Pinpoint the cell where the given text exists, returning its [x, y] midpoint coordinate. 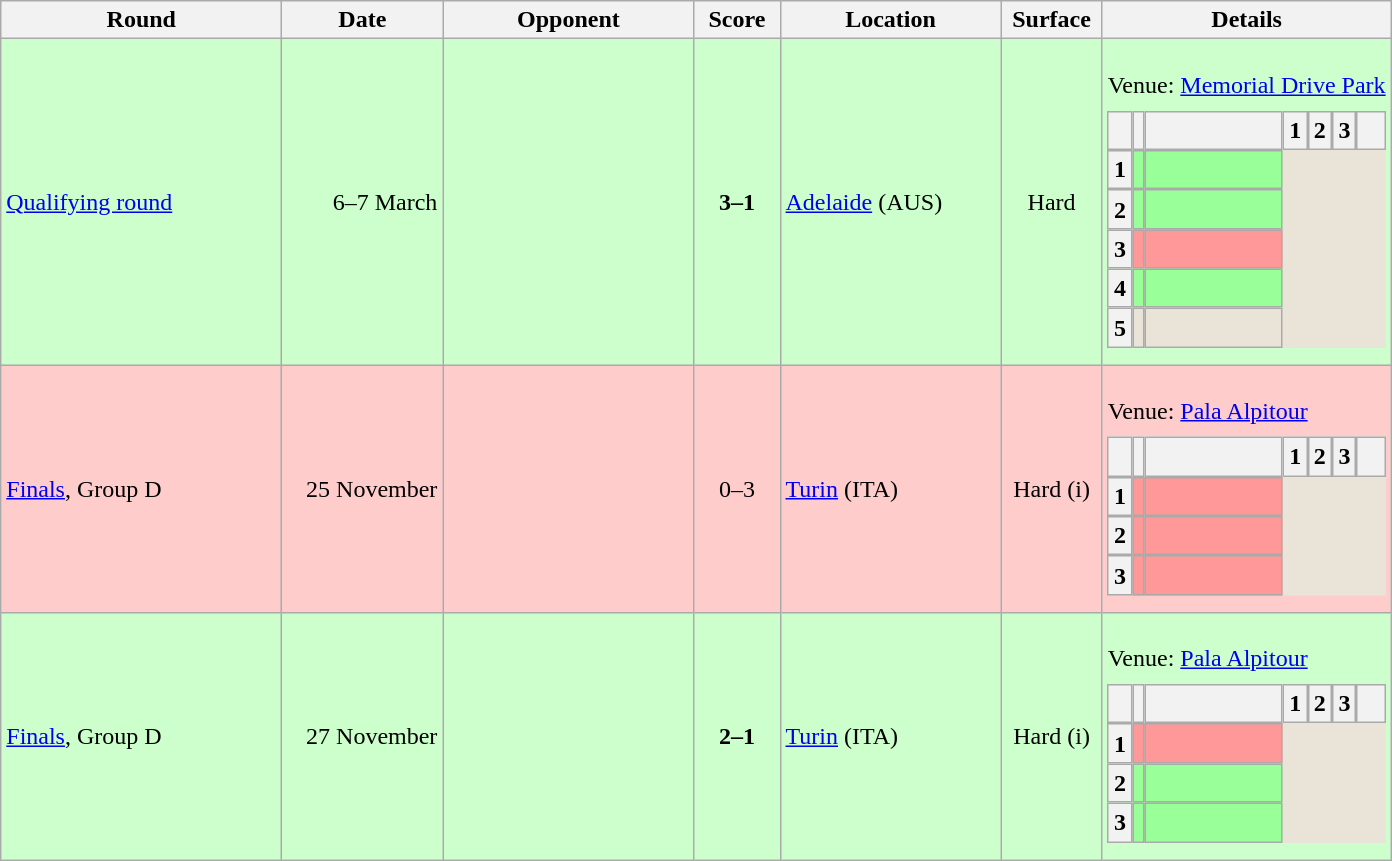
Surface [1052, 20]
Score [737, 20]
Venue: Memorial Drive Park 1 2 3 1 2 3 4 5 [1246, 202]
3–1 [737, 202]
Details [1246, 20]
Round [142, 20]
Date [362, 20]
0–3 [737, 488]
Adelaide (AUS) [890, 202]
6–7 March [362, 202]
5 [1120, 328]
Hard [1052, 202]
Qualifying round [142, 202]
27 November [362, 736]
2–1 [737, 736]
Opponent [568, 20]
4 [1120, 289]
Location [890, 20]
25 November [362, 488]
